Capture the cell that displays the provided text and extract its (X, Y) central coordinate. 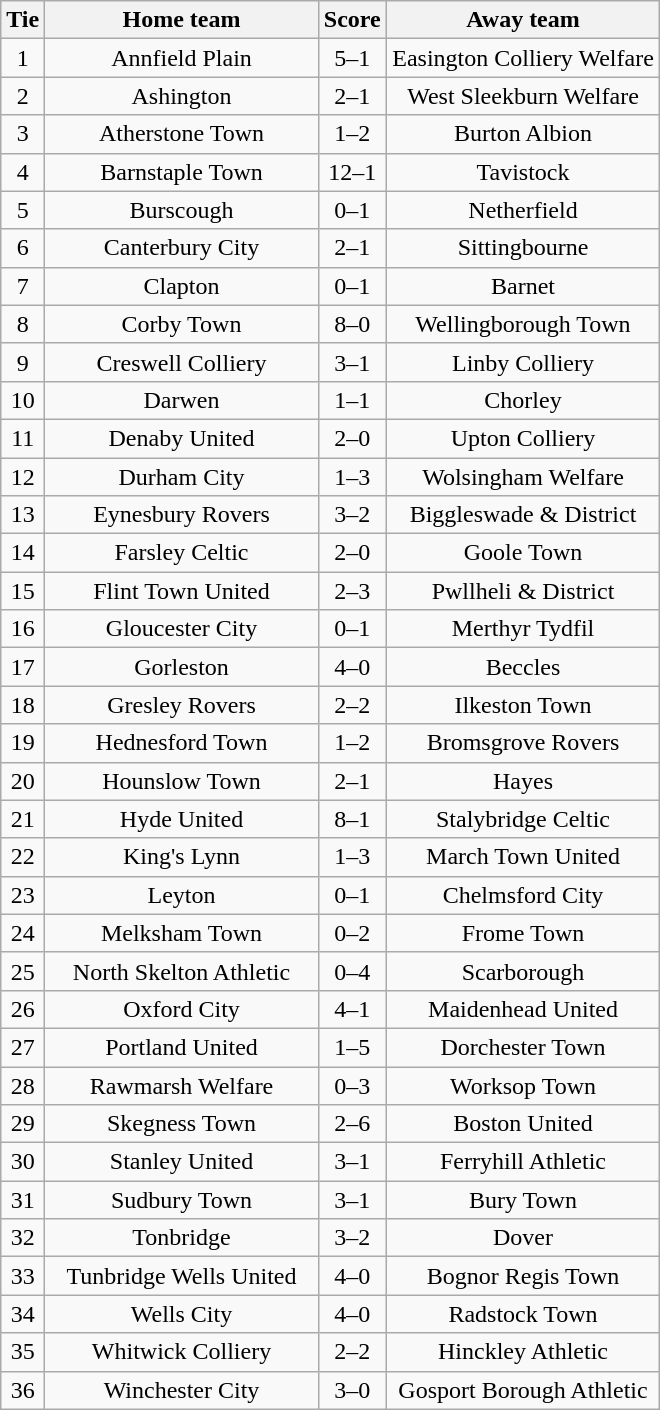
9 (23, 362)
Radstock Town (523, 1314)
1 (23, 58)
Wells City (182, 1314)
18 (23, 705)
Beccles (523, 667)
Bognor Regis Town (523, 1276)
West Sleekburn Welfare (523, 96)
2–6 (352, 1124)
Eynesbury Rovers (182, 515)
0–4 (352, 971)
Frome Town (523, 933)
Sudbury Town (182, 1200)
Ferryhill Athletic (523, 1162)
28 (23, 1085)
23 (23, 895)
6 (23, 248)
Barnet (523, 286)
Tavistock (523, 172)
16 (23, 629)
Hounslow Town (182, 781)
Dorchester Town (523, 1047)
Worksop Town (523, 1085)
33 (23, 1276)
19 (23, 743)
22 (23, 857)
4–1 (352, 1009)
Denaby United (182, 438)
Leyton (182, 895)
Hayes (523, 781)
Stalybridge Celtic (523, 819)
Upton Colliery (523, 438)
North Skelton Athletic (182, 971)
35 (23, 1352)
2 (23, 96)
Burton Albion (523, 134)
Portland United (182, 1047)
Linby Colliery (523, 362)
8–1 (352, 819)
34 (23, 1314)
3–0 (352, 1390)
Sittingbourne (523, 248)
Canterbury City (182, 248)
Barnstaple Town (182, 172)
31 (23, 1200)
Gosport Borough Athletic (523, 1390)
Gresley Rovers (182, 705)
24 (23, 933)
10 (23, 400)
26 (23, 1009)
Wellingborough Town (523, 324)
Ilkeston Town (523, 705)
Corby Town (182, 324)
Creswell Colliery (182, 362)
12 (23, 477)
Biggleswade & District (523, 515)
3 (23, 134)
Chelmsford City (523, 895)
Clapton (182, 286)
Hinckley Athletic (523, 1352)
Maidenhead United (523, 1009)
Bromsgrove Rovers (523, 743)
King's Lynn (182, 857)
Hyde United (182, 819)
32 (23, 1238)
Annfield Plain (182, 58)
Bury Town (523, 1200)
Winchester City (182, 1390)
17 (23, 667)
15 (23, 591)
Whitwick Colliery (182, 1352)
Melksham Town (182, 933)
29 (23, 1124)
25 (23, 971)
5–1 (352, 58)
Tunbridge Wells United (182, 1276)
Atherstone Town (182, 134)
Chorley (523, 400)
5 (23, 210)
Netherfield (523, 210)
Durham City (182, 477)
Away team (523, 20)
Gorleston (182, 667)
Pwllheli & District (523, 591)
8 (23, 324)
Hednesford Town (182, 743)
Scarborough (523, 971)
36 (23, 1390)
0–2 (352, 933)
Goole Town (523, 553)
Darwen (182, 400)
30 (23, 1162)
21 (23, 819)
1–1 (352, 400)
Wolsingham Welfare (523, 477)
11 (23, 438)
27 (23, 1047)
Tie (23, 20)
Tonbridge (182, 1238)
4 (23, 172)
13 (23, 515)
Gloucester City (182, 629)
0–3 (352, 1085)
Farsley Celtic (182, 553)
Skegness Town (182, 1124)
1–5 (352, 1047)
2–3 (352, 591)
Dover (523, 1238)
20 (23, 781)
Score (352, 20)
Ashington (182, 96)
Stanley United (182, 1162)
March Town United (523, 857)
8–0 (352, 324)
7 (23, 286)
Home team (182, 20)
Easington Colliery Welfare (523, 58)
Rawmarsh Welfare (182, 1085)
Boston United (523, 1124)
Oxford City (182, 1009)
Flint Town United (182, 591)
Burscough (182, 210)
12–1 (352, 172)
Merthyr Tydfil (523, 629)
14 (23, 553)
